Identify which cell holds the provided text, then report its (X, Y) central coordinate. 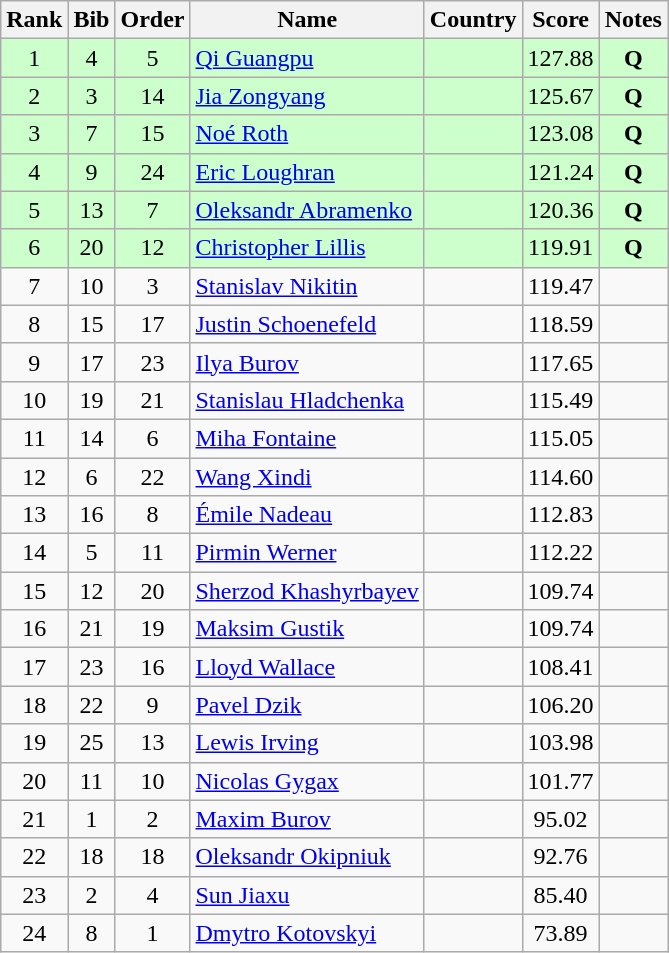
Lewis Irving (307, 743)
73.89 (560, 933)
Christopher Lillis (307, 248)
25 (92, 743)
Lloyd Wallace (307, 667)
Nicolas Gygax (307, 781)
103.98 (560, 743)
Maksim Gustik (307, 629)
127.88 (560, 58)
Country (473, 20)
Sherzod Khashyrbayev (307, 591)
Ilya Burov (307, 362)
Justin Schoenefeld (307, 324)
Wang Xindi (307, 477)
Jia Zongyang (307, 96)
Stanislav Nikitin (307, 286)
118.59 (560, 324)
112.22 (560, 553)
120.36 (560, 210)
Qi Guangpu (307, 58)
Stanislau Hladchenka (307, 400)
108.41 (560, 667)
106.20 (560, 705)
112.83 (560, 515)
123.08 (560, 134)
119.91 (560, 248)
Bib (92, 20)
115.05 (560, 438)
Émile Nadeau (307, 515)
121.24 (560, 172)
Oleksandr Abramenko (307, 210)
95.02 (560, 819)
Dmytro Kotovskyi (307, 933)
Notes (633, 20)
Pirmin Werner (307, 553)
Eric Loughran (307, 172)
Miha Fontaine (307, 438)
Order (152, 20)
115.49 (560, 400)
85.40 (560, 895)
Noé Roth (307, 134)
Name (307, 20)
114.60 (560, 477)
92.76 (560, 857)
Maxim Burov (307, 819)
125.67 (560, 96)
117.65 (560, 362)
Oleksandr Okipniuk (307, 857)
Pavel Dzik (307, 705)
119.47 (560, 286)
Rank (34, 20)
Sun Jiaxu (307, 895)
101.77 (560, 781)
Score (560, 20)
